Capture the cell that displays the provided text and extract its [x, y] central coordinate. 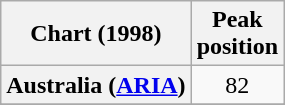
82 [237, 85]
Chart (1998) [96, 34]
Peakposition [237, 34]
Australia (ARIA) [96, 85]
